Extract the [x, y] coordinate from the center of the cell holding the provided text.  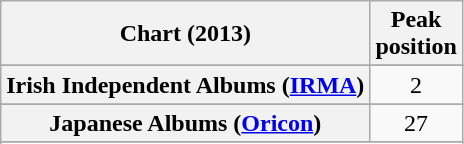
Irish Independent Albums (IRMA) [186, 85]
Peakposition [416, 34]
27 [416, 123]
Chart (2013) [186, 34]
Japanese Albums (Oricon) [186, 123]
2 [416, 85]
